For the text-containing cell, return its midpoint in (X, Y) coordinate format. 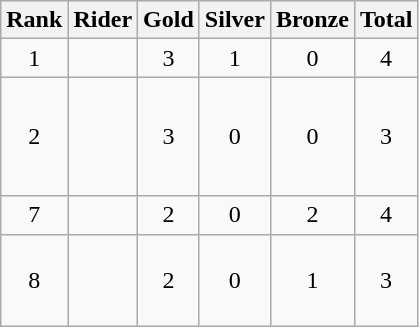
Rank (34, 20)
Gold (169, 20)
Rider (103, 20)
Total (386, 20)
8 (34, 280)
Bronze (312, 20)
7 (34, 215)
Silver (234, 20)
